Extract the (X, Y) coordinate from the center of the cell holding the provided text.  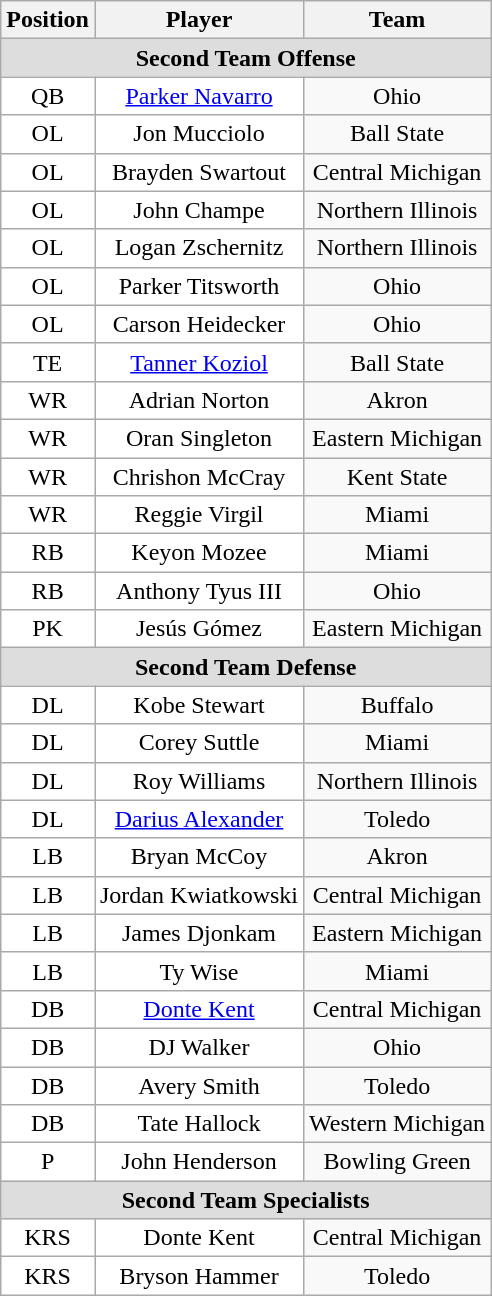
QB (48, 96)
Second Team Specialists (246, 1200)
Parker Titsworth (198, 286)
Parker Navarro (198, 96)
Keyon Mozee (198, 553)
Bryson Hammer (198, 1276)
Anthony Tyus III (198, 591)
John Champe (198, 210)
Corey Suttle (198, 743)
Buffalo (398, 705)
John Henderson (198, 1162)
Darius Alexander (198, 819)
Avery Smith (198, 1085)
Second Team Offense (246, 58)
Jon Mucciolo (198, 134)
Adrian Norton (198, 400)
Tate Hallock (198, 1124)
PK (48, 629)
Bryan McCoy (198, 857)
Logan Zschernitz (198, 248)
Ty Wise (198, 971)
Team (398, 20)
Second Team Defense (246, 667)
Reggie Virgil (198, 515)
James Djonkam (198, 933)
Roy Williams (198, 781)
Carson Heidecker (198, 324)
TE (48, 362)
Oran Singleton (198, 438)
Kobe Stewart (198, 705)
Western Michigan (398, 1124)
Tanner Koziol (198, 362)
DJ Walker (198, 1047)
Brayden Swartout (198, 172)
Player (198, 20)
Jordan Kwiatkowski (198, 895)
Jesús Gómez (198, 629)
Position (48, 20)
Kent State (398, 477)
Chrishon McCray (198, 477)
Bowling Green (398, 1162)
P (48, 1162)
